Extract the (x, y) coordinate from the center of the cell holding the provided text.  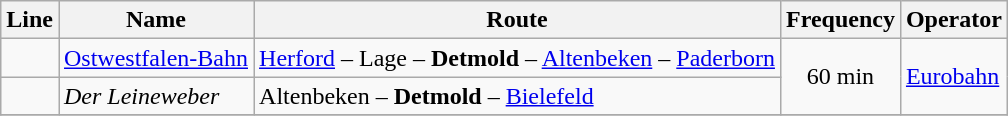
Eurobahn (954, 77)
Route (518, 20)
Operator (954, 20)
Frequency (840, 20)
Name (156, 20)
Altenbeken – Detmold – Bielefeld (518, 96)
Herford – Lage – Detmold – Altenbeken – Paderborn (518, 58)
Der Leineweber (156, 96)
60 min (840, 77)
Ostwestfalen-Bahn (156, 58)
Line (30, 20)
